Detect which cell encompasses the target text, then output its [X, Y] center coordinate. 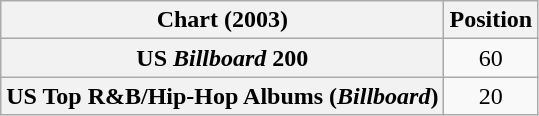
Chart (2003) [222, 20]
US Top R&B/Hip-Hop Albums (Billboard) [222, 96]
US Billboard 200 [222, 58]
20 [491, 96]
Position [491, 20]
60 [491, 58]
